Capture the cell that displays the provided text and extract its [X, Y] central coordinate. 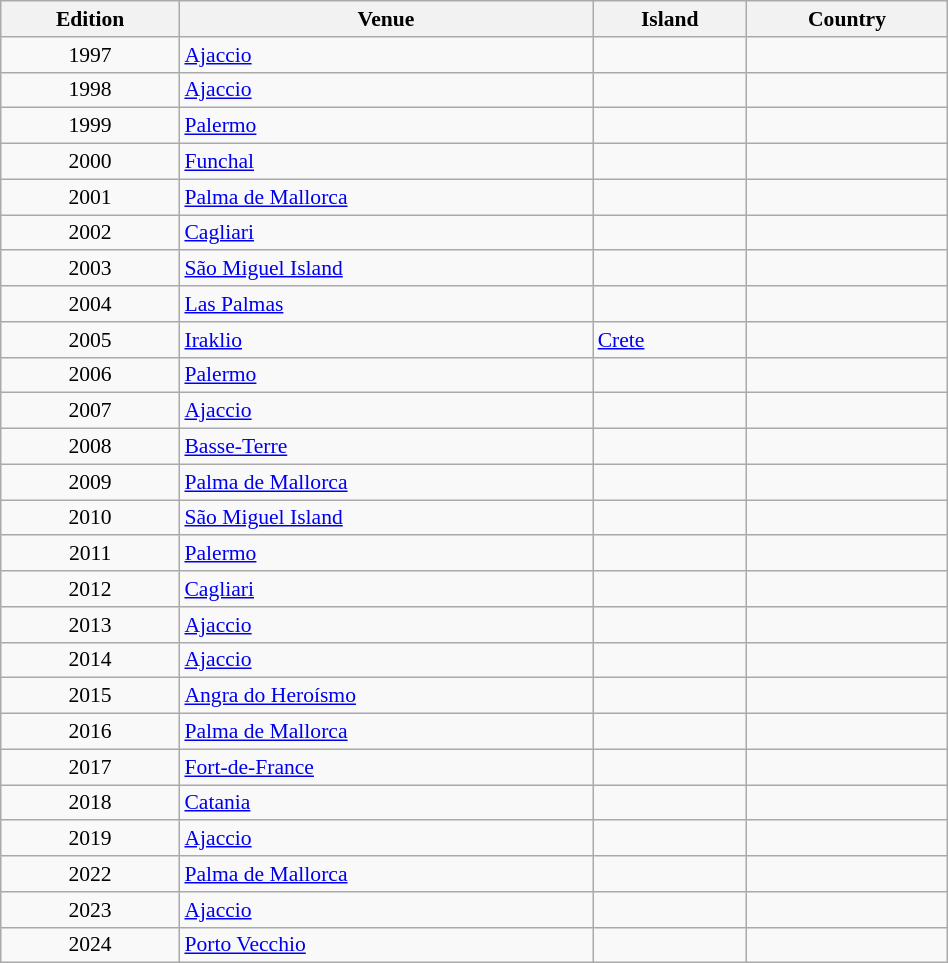
2019 [90, 839]
2015 [90, 696]
Venue [386, 19]
2014 [90, 660]
2017 [90, 767]
Las Palmas [386, 304]
2003 [90, 269]
1997 [90, 55]
2013 [90, 625]
2002 [90, 233]
Funchal [386, 162]
2012 [90, 589]
2018 [90, 803]
2007 [90, 411]
2024 [90, 945]
Iraklio [386, 340]
2001 [90, 197]
Edition [90, 19]
Island [670, 19]
2008 [90, 447]
2004 [90, 304]
2010 [90, 518]
1999 [90, 126]
Country [848, 19]
2000 [90, 162]
2011 [90, 554]
2016 [90, 732]
1998 [90, 90]
Fort-de-France [386, 767]
Crete [670, 340]
2005 [90, 340]
2006 [90, 375]
2023 [90, 910]
2022 [90, 874]
Basse-Terre [386, 447]
Catania [386, 803]
Angra do Heroísmo [386, 696]
2009 [90, 482]
Porto Vecchio [386, 945]
